Capture the cell that displays the provided text and extract its [X, Y] central coordinate. 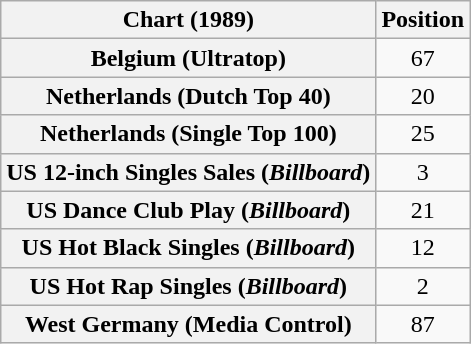
US Hot Black Singles (Billboard) [188, 248]
12 [423, 248]
Position [423, 20]
US 12-inch Singles Sales (Billboard) [188, 172]
Netherlands (Dutch Top 40) [188, 96]
Netherlands (Single Top 100) [188, 134]
2 [423, 286]
25 [423, 134]
US Hot Rap Singles (Billboard) [188, 286]
20 [423, 96]
Belgium (Ultratop) [188, 58]
67 [423, 58]
87 [423, 324]
Chart (1989) [188, 20]
3 [423, 172]
US Dance Club Play (Billboard) [188, 210]
21 [423, 210]
West Germany (Media Control) [188, 324]
